For the text-containing cell, return its midpoint in [X, Y] coordinate format. 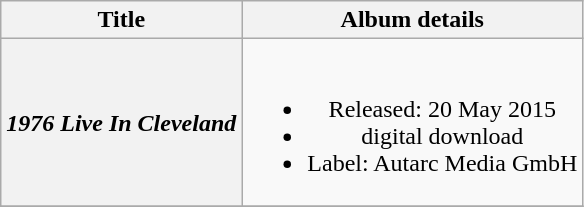
Released: 20 May 2015digital downloadLabel: Autarc Media GmbH [412, 122]
1976 Live In Cleveland [122, 122]
Album details [412, 20]
Title [122, 20]
